Pinpoint the cell where the given text exists, returning its (x, y) midpoint coordinate. 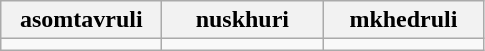
mkhedruli (404, 20)
nuskhuri (242, 20)
asomtavruli (82, 20)
